Scan for the cell matching the given text and deliver its [X, Y] coordinate at center. 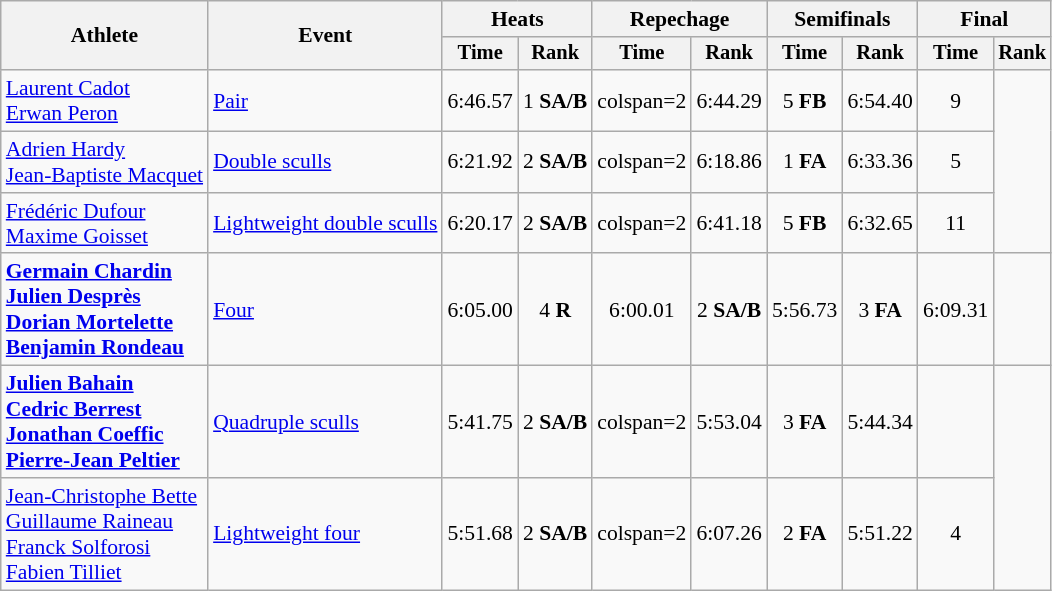
Frédéric DufourMaxime Goisset [104, 224]
6:41.18 [728, 224]
5:53.04 [728, 422]
5:41.75 [480, 422]
5 [956, 162]
4 [956, 534]
6:18.86 [728, 162]
6:44.29 [728, 100]
6:32.65 [880, 224]
1 FA [804, 162]
Germain ChardinJulien DesprèsDorian MorteletteBenjamin Rondeau [104, 310]
Laurent CadotErwan Peron [104, 100]
11 [956, 224]
4 R [555, 310]
Lightweight double sculls [325, 224]
Heats [517, 19]
Event [325, 36]
6:33.36 [880, 162]
6:00.01 [642, 310]
5:51.22 [880, 534]
1 SA/B [555, 100]
6:07.26 [728, 534]
5:51.68 [480, 534]
6:20.17 [480, 224]
9 [956, 100]
Julien BahainCedric BerrestJonathan CoefficPierre-Jean Peltier [104, 422]
Final [984, 19]
2 FA [804, 534]
6:46.57 [480, 100]
5:44.34 [880, 422]
6:54.40 [880, 100]
Semifinals [842, 19]
Double sculls [325, 162]
Pair [325, 100]
6:05.00 [480, 310]
5:56.73 [804, 310]
Jean-Christophe BetteGuillaume RaineauFranck SolforosiFabien Tilliet [104, 534]
Four [325, 310]
Athlete [104, 36]
6:09.31 [956, 310]
Repechage [680, 19]
Adrien HardyJean-Baptiste Macquet [104, 162]
Lightweight four [325, 534]
6:21.92 [480, 162]
Quadruple sculls [325, 422]
